Pinpoint the cell where the given text exists, returning its (x, y) midpoint coordinate. 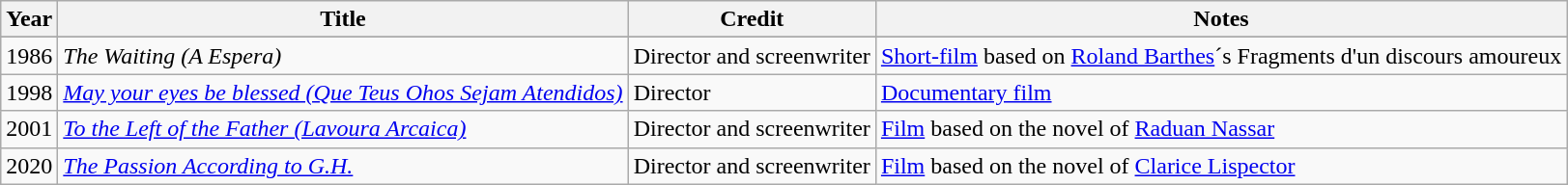
Year (29, 19)
Short-film based on Roland Barthes´s Fragments d'un discours amoureux (1221, 56)
2020 (29, 166)
Film based on the novel of Clarice Lispector (1221, 166)
Director (752, 92)
Title (343, 19)
To the Left of the Father (Lavoura Arcaica) (343, 129)
Credit (752, 19)
Film based on the novel of Raduan Nassar (1221, 129)
Notes (1221, 19)
Documentary film (1221, 92)
1998 (29, 92)
The Passion According to G.H. (343, 166)
May your eyes be blessed (Que Teus Ohos Sejam Atendidos) (343, 92)
1986 (29, 56)
The Waiting (A Espera) (343, 56)
2001 (29, 129)
